Scan for the cell matching the given text and deliver its [x, y] coordinate at center. 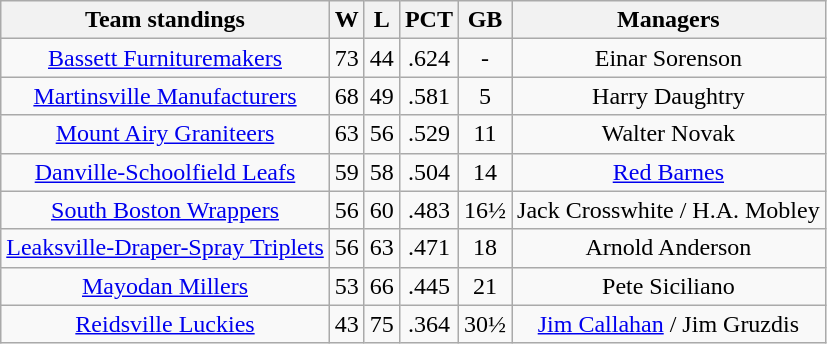
W [346, 20]
Jim Callahan / Jim Gruzdis [669, 324]
.471 [428, 248]
30½ [484, 324]
66 [382, 286]
GB [484, 20]
Walter Novak [669, 134]
68 [346, 96]
PCT [428, 20]
14 [484, 172]
Pete Siciliano [669, 286]
- [484, 58]
.624 [428, 58]
75 [382, 324]
Einar Sorenson [669, 58]
Jack Crosswhite / H.A. Mobley [669, 210]
Red Barnes [669, 172]
73 [346, 58]
.445 [428, 286]
Arnold Anderson [669, 248]
L [382, 20]
Managers [669, 20]
60 [382, 210]
59 [346, 172]
Harry Daughtry [669, 96]
Mount Airy Graniteers [166, 134]
58 [382, 172]
49 [382, 96]
Reidsville Luckies [166, 324]
.529 [428, 134]
.364 [428, 324]
.504 [428, 172]
Danville-Schoolfield Leafs [166, 172]
21 [484, 286]
11 [484, 134]
44 [382, 58]
South Boston Wrappers [166, 210]
.581 [428, 96]
18 [484, 248]
Team standings [166, 20]
43 [346, 324]
Mayodan Millers [166, 286]
16½ [484, 210]
Martinsville Manufacturers [166, 96]
Bassett Furnituremakers [166, 58]
.483 [428, 210]
Leaksville-Draper-Spray Triplets [166, 248]
5 [484, 96]
53 [346, 286]
